Pinpoint the cell where the given text exists, returning its (x, y) midpoint coordinate. 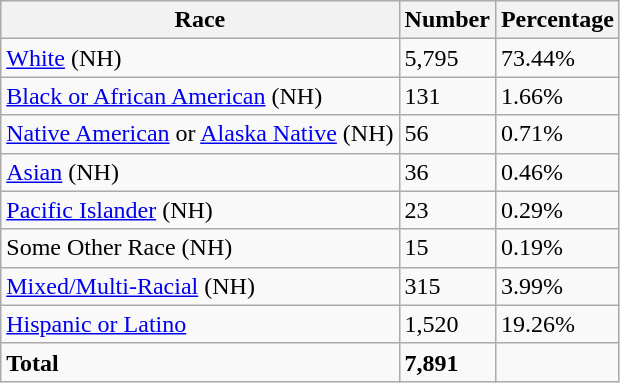
5,795 (447, 58)
Native American or Alaska Native (NH) (200, 134)
7,891 (447, 362)
73.44% (557, 58)
0.29% (557, 210)
19.26% (557, 324)
Asian (NH) (200, 172)
Race (200, 20)
315 (447, 286)
Mixed/Multi-Racial (NH) (200, 286)
36 (447, 172)
23 (447, 210)
3.99% (557, 286)
White (NH) (200, 58)
Some Other Race (NH) (200, 248)
Number (447, 20)
Black or African American (NH) (200, 96)
Pacific Islander (NH) (200, 210)
Hispanic or Latino (200, 324)
131 (447, 96)
1.66% (557, 96)
0.71% (557, 134)
15 (447, 248)
56 (447, 134)
Percentage (557, 20)
Total (200, 362)
0.19% (557, 248)
1,520 (447, 324)
0.46% (557, 172)
